Pinpoint the cell where the given text exists, returning its [x, y] midpoint coordinate. 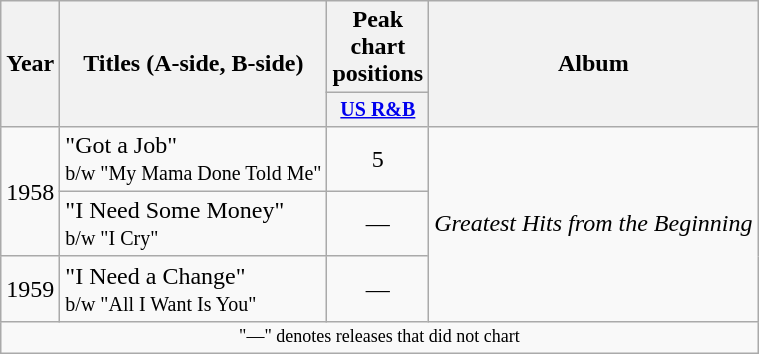
Album [594, 64]
Year [30, 64]
"Got a Job"b/w "My Mama Done Told Me" [194, 158]
Peak chart positions [378, 47]
Greatest Hits from the Beginning [594, 224]
"I Need a Change"b/w "All I Want Is You" [194, 288]
"—" denotes releases that did not chart [380, 336]
1959 [30, 288]
Titles (A-side, B-side) [194, 64]
US R&B [378, 110]
"I Need Some Money"b/w "I Cry" [194, 224]
5 [378, 158]
1958 [30, 191]
